Detect which cell encompasses the target text, then output its [x, y] center coordinate. 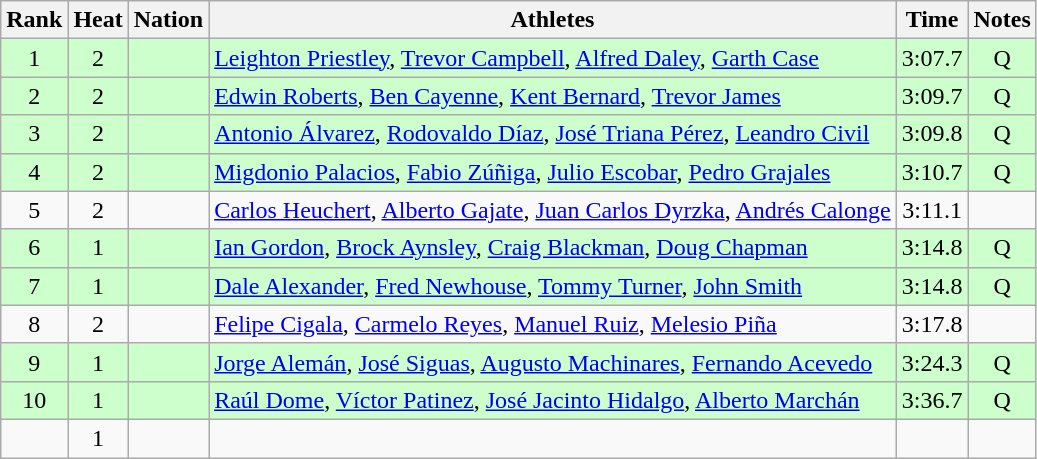
8 [34, 324]
3:10.7 [932, 172]
Migdonio Palacios, Fabio Zúñiga, Julio Escobar, Pedro Grajales [553, 172]
3:09.8 [932, 134]
6 [34, 248]
Antonio Álvarez, Rodovaldo Díaz, José Triana Pérez, Leandro Civil [553, 134]
3:36.7 [932, 400]
Heat [98, 20]
Felipe Cigala, Carmelo Reyes, Manuel Ruiz, Melesio Piña [553, 324]
Time [932, 20]
10 [34, 400]
Jorge Alemán, José Siguas, Augusto Machinares, Fernando Acevedo [553, 362]
4 [34, 172]
3:24.3 [932, 362]
7 [34, 286]
Ian Gordon, Brock Aynsley, Craig Blackman, Doug Chapman [553, 248]
3 [34, 134]
Rank [34, 20]
9 [34, 362]
Carlos Heuchert, Alberto Gajate, Juan Carlos Dyrzka, Andrés Calonge [553, 210]
Nation [168, 20]
3:07.7 [932, 58]
5 [34, 210]
Edwin Roberts, Ben Cayenne, Kent Bernard, Trevor James [553, 96]
Dale Alexander, Fred Newhouse, Tommy Turner, John Smith [553, 286]
Athletes [553, 20]
3:11.1 [932, 210]
Notes [1002, 20]
3:17.8 [932, 324]
3:09.7 [932, 96]
Leighton Priestley, Trevor Campbell, Alfred Daley, Garth Case [553, 58]
Raúl Dome, Víctor Patinez, José Jacinto Hidalgo, Alberto Marchán [553, 400]
